Provide the (X, Y) coordinate of the cell's center where the given text is located.  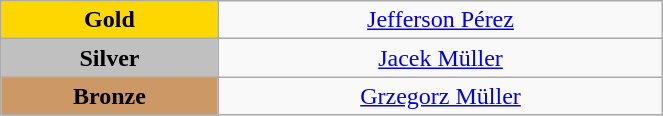
Grzegorz Müller (440, 96)
Silver (110, 58)
Jefferson Pérez (440, 20)
Gold (110, 20)
Jacek Müller (440, 58)
Bronze (110, 96)
